Return [x, y] of the center of cell containing provided text 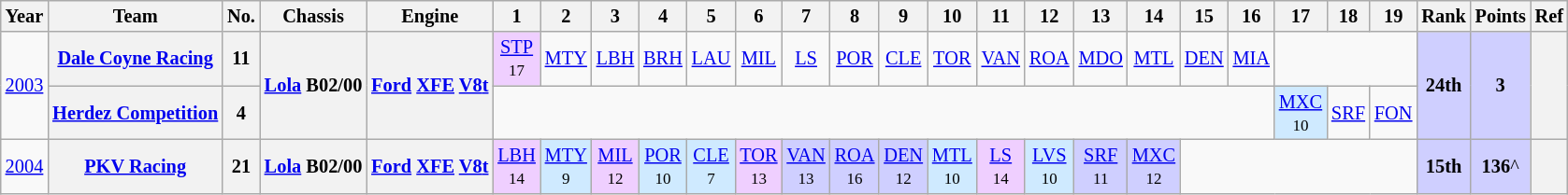
10 [952, 16]
TOR13 [758, 166]
MIA [1251, 59]
DEN12 [903, 166]
POR [855, 59]
17 [1301, 16]
LS [806, 59]
No. [241, 16]
12 [1049, 16]
24th [1444, 86]
136^ [1501, 166]
Points [1501, 16]
Herdez Competition [135, 113]
POR10 [663, 166]
MDO [1101, 59]
SRF11 [1101, 166]
MTL10 [952, 166]
8 [855, 16]
14 [1154, 16]
MXC10 [1301, 113]
6 [758, 16]
LS14 [1000, 166]
LBH [615, 59]
VAN13 [806, 166]
TOR [952, 59]
CLE [903, 59]
Engine [430, 16]
LVS10 [1049, 166]
1 [516, 16]
5 [712, 16]
FON [1393, 113]
CLE7 [712, 166]
ROA16 [855, 166]
LAU [712, 59]
DEN [1204, 59]
13 [1101, 16]
MXC12 [1154, 166]
2003 [24, 86]
18 [1348, 16]
19 [1393, 16]
21 [241, 166]
BRH [663, 59]
Dale Coyne Racing [135, 59]
SRF [1348, 113]
MTY [567, 59]
MIL12 [615, 166]
2 [567, 16]
15 [1204, 16]
PKV Racing [135, 166]
9 [903, 16]
LBH14 [516, 166]
MIL [758, 59]
MTL [1154, 59]
Year [24, 16]
MTY9 [567, 166]
ROA [1049, 59]
STP17 [516, 59]
7 [806, 16]
15th [1444, 166]
VAN [1000, 59]
Rank [1444, 16]
16 [1251, 16]
Team [135, 16]
Chassis [313, 16]
Ref [1549, 16]
2004 [24, 166]
